Detect which cell encompasses the target text, then output its (x, y) center coordinate. 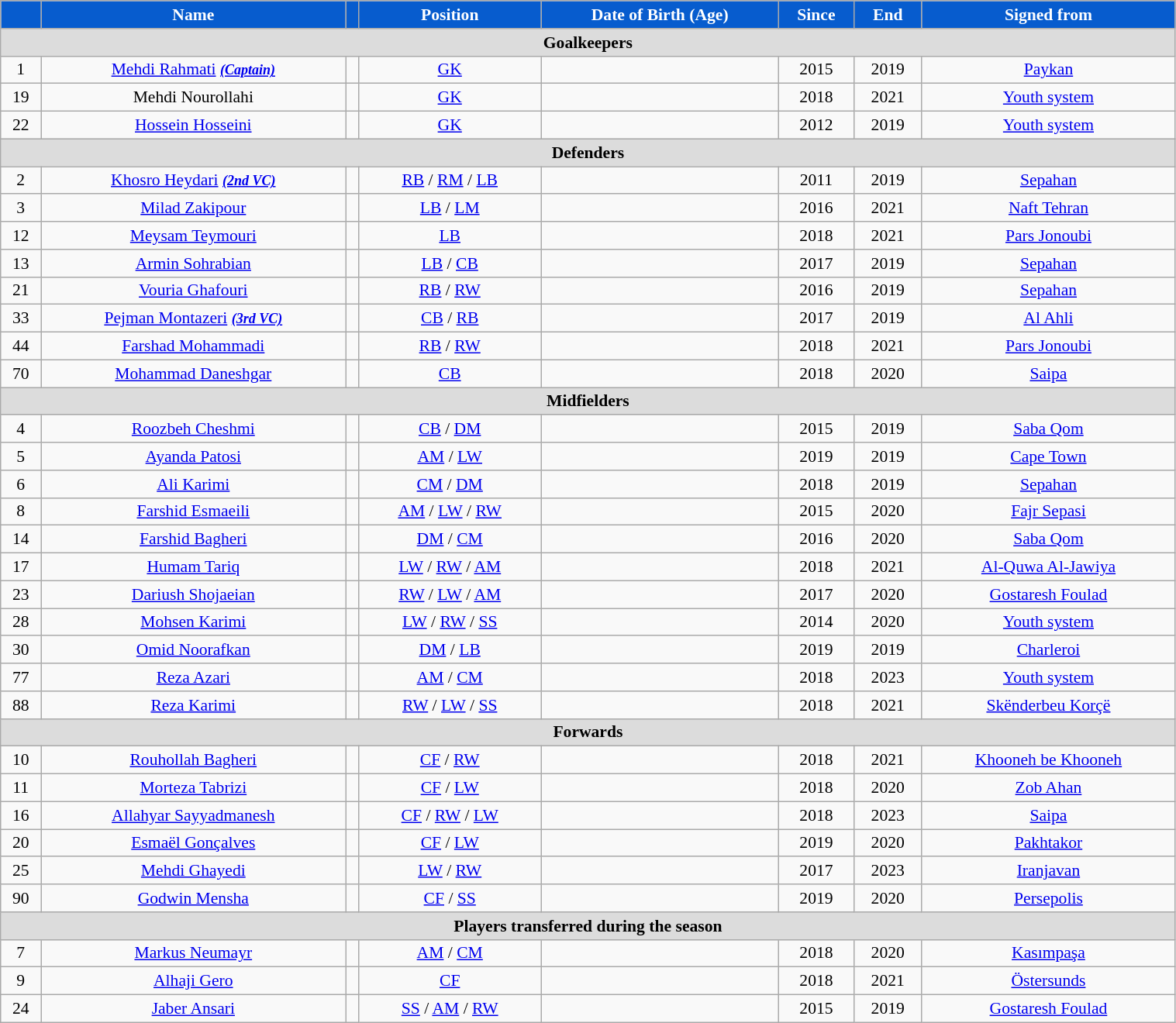
44 (21, 346)
24 (21, 1009)
Esmaël Gonçalves (194, 843)
33 (21, 319)
Khosro Heydari (2nd VC) (194, 181)
2014 (816, 622)
2011 (816, 181)
Dariush Shojaeian (194, 594)
Alhaji Gero (194, 981)
90 (21, 898)
Forwards (588, 732)
Pakhtakor (1048, 843)
Signed from (1048, 15)
SS / AM / RW (450, 1009)
10 (21, 760)
Milad Zakipour (194, 208)
Ali Karimi (194, 484)
Reza Karimi (194, 705)
Mohsen Karimi (194, 622)
RW / LW / AM (450, 594)
28 (21, 622)
Farshid Esmaeili (194, 511)
Charleroi (1048, 650)
14 (21, 539)
CF / SS (450, 898)
Reza Azari (194, 677)
Name (194, 15)
DM / LB (450, 650)
5 (21, 456)
CB (450, 374)
11 (21, 788)
3 (21, 208)
30 (21, 650)
Cape Town (1048, 456)
Vouria Ghafouri (194, 291)
8 (21, 511)
Date of Birth (Age) (660, 15)
Ayanda Patosi (194, 456)
Mohammad Daneshgar (194, 374)
Hossein Hosseini (194, 126)
13 (21, 263)
9 (21, 981)
88 (21, 705)
End (888, 15)
LW / RW / SS (450, 622)
6 (21, 484)
2 (21, 181)
Mehdi Ghayedi (194, 871)
RB / RM / LB (450, 181)
Humam Tariq (194, 567)
Allahyar Sayyadmanesh (194, 815)
Godwin Mensha (194, 898)
7 (21, 953)
17 (21, 567)
LB / LM (450, 208)
LW / RW / AM (450, 567)
Al-Quwa Al-Jawiya (1048, 567)
2012 (816, 126)
CM / DM (450, 484)
Since (816, 15)
DM / CM (450, 539)
Rouhollah Bagheri (194, 760)
12 (21, 236)
77 (21, 677)
19 (21, 98)
Kasımpaşa (1048, 953)
22 (21, 126)
Farshid Bagheri (194, 539)
Mehdi Nourollahi (194, 98)
Persepolis (1048, 898)
CF (450, 981)
AM / LW / RW (450, 511)
Paykan (1048, 70)
Iranjavan (1048, 871)
Players transferred during the season (588, 926)
Omid Noorafkan (194, 650)
Armin Sohrabian (194, 263)
Defenders (588, 153)
Farshad Mohammadi (194, 346)
LB (450, 236)
23 (21, 594)
1 (21, 70)
Markus Neumayr (194, 953)
21 (21, 291)
Midfielders (588, 401)
Jaber Ansari (194, 1009)
Morteza Tabrizi (194, 788)
Pejman Montazeri (3rd VC) (194, 319)
Fajr Sepasi (1048, 511)
16 (21, 815)
4 (21, 429)
CB / DM (450, 429)
CB / RB (450, 319)
Naft Tehran (1048, 208)
Östersunds (1048, 981)
Mehdi Rahmati (Captain) (194, 70)
LB / CB (450, 263)
20 (21, 843)
RW / LW / SS (450, 705)
70 (21, 374)
Khooneh be Khooneh (1048, 760)
Roozbeh Cheshmi (194, 429)
CF / RW / LW (450, 815)
Zob Ahan (1048, 788)
Meysam Teymouri (194, 236)
Position (450, 15)
Al Ahli (1048, 319)
Skënderbeu Korçë (1048, 705)
Goalkeepers (588, 43)
25 (21, 871)
AM / LW (450, 456)
CF / RW (450, 760)
LW / RW (450, 871)
